Determine the [x, y] coordinate at the center of the cell enclosing the given text.  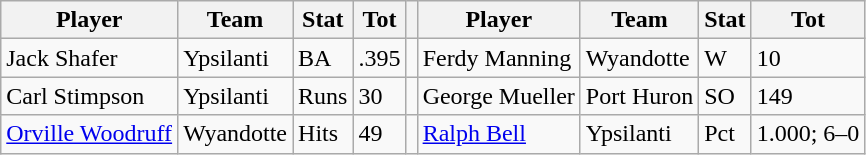
Jack Shafer [90, 58]
George Mueller [498, 96]
30 [380, 96]
149 [808, 96]
10 [808, 58]
Ralph Bell [498, 134]
Runs [323, 96]
SO [725, 96]
Carl Stimpson [90, 96]
Hits [323, 134]
1.000; 6–0 [808, 134]
49 [380, 134]
Orville Woodruff [90, 134]
Pct [725, 134]
BA [323, 58]
.395 [380, 58]
Port Huron [639, 96]
W [725, 58]
Ferdy Manning [498, 58]
